From the cell containing the given text, extract its center point as [x, y] coordinate. 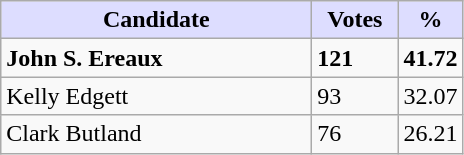
26.21 [430, 134]
Candidate [156, 20]
% [430, 20]
John S. Ereaux [156, 58]
121 [355, 58]
93 [355, 96]
Votes [355, 20]
41.72 [430, 58]
Kelly Edgett [156, 96]
76 [355, 134]
Clark Butland [156, 134]
32.07 [430, 96]
